Detect which cell encompasses the target text, then output its (x, y) center coordinate. 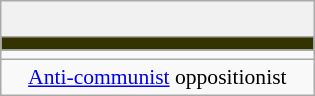
Anti-communist oppositionist (158, 78)
